Search for the cell housing the specified text and yield its [x, y] center coordinate. 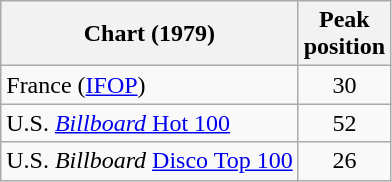
Peakposition [344, 34]
52 [344, 123]
U.S. Billboard Hot 100 [150, 123]
France (IFOP) [150, 85]
Chart (1979) [150, 34]
26 [344, 161]
U.S. Billboard Disco Top 100 [150, 161]
30 [344, 85]
